Scan for the cell matching the given text and deliver its (X, Y) coordinate at center. 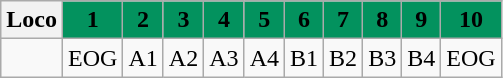
B2 (344, 58)
2 (143, 20)
9 (422, 20)
A2 (183, 58)
B4 (422, 58)
A1 (143, 58)
10 (471, 20)
B3 (382, 58)
A4 (264, 58)
1 (92, 20)
Loco (32, 20)
4 (224, 20)
8 (382, 20)
A3 (224, 58)
5 (264, 20)
7 (344, 20)
6 (304, 20)
B1 (304, 58)
3 (183, 20)
